Provide the (x, y) coordinate of the cell's center where the given text is located.  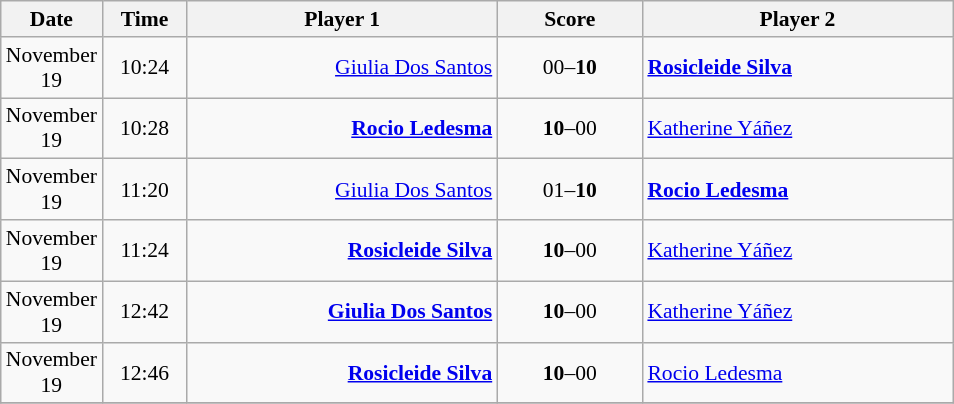
Date (52, 19)
12:42 (144, 312)
Time (144, 19)
Player 1 (342, 19)
01–10 (570, 190)
12:46 (144, 372)
11:24 (144, 250)
Player 2 (797, 19)
10:28 (144, 128)
10:24 (144, 68)
11:20 (144, 190)
00–10 (570, 68)
Score (570, 19)
